Return the (X, Y) coordinate for the center point of the cell that contains the specified text.  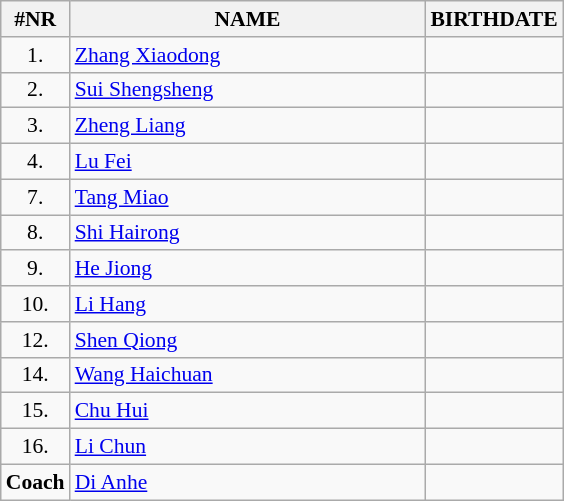
12. (36, 340)
14. (36, 375)
Li Hang (248, 304)
#NR (36, 19)
8. (36, 233)
Zheng Liang (248, 126)
Tang Miao (248, 197)
3. (36, 126)
16. (36, 447)
Coach (36, 482)
Di Anhe (248, 482)
BIRTHDATE (494, 19)
10. (36, 304)
1. (36, 55)
Sui Shengsheng (248, 90)
4. (36, 162)
Chu Hui (248, 411)
He Jiong (248, 269)
7. (36, 197)
Lu Fei (248, 162)
Wang Haichuan (248, 375)
2. (36, 90)
9. (36, 269)
Shi Hairong (248, 233)
15. (36, 411)
Shen Qiong (248, 340)
Li Chun (248, 447)
NAME (248, 19)
Zhang Xiaodong (248, 55)
